Identify which cell holds the provided text, then report its (X, Y) central coordinate. 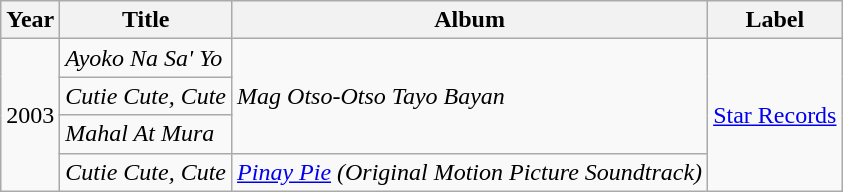
Title (146, 20)
Mag Otso-Otso Tayo Bayan (470, 96)
Album (470, 20)
Mahal At Mura (146, 134)
Ayoko Na Sa' Yo (146, 58)
Year (30, 20)
Label (775, 20)
Star Records (775, 115)
Pinay Pie (Original Motion Picture Soundtrack) (470, 172)
2003 (30, 115)
